Identify which cell holds the provided text, then report its [X, Y] central coordinate. 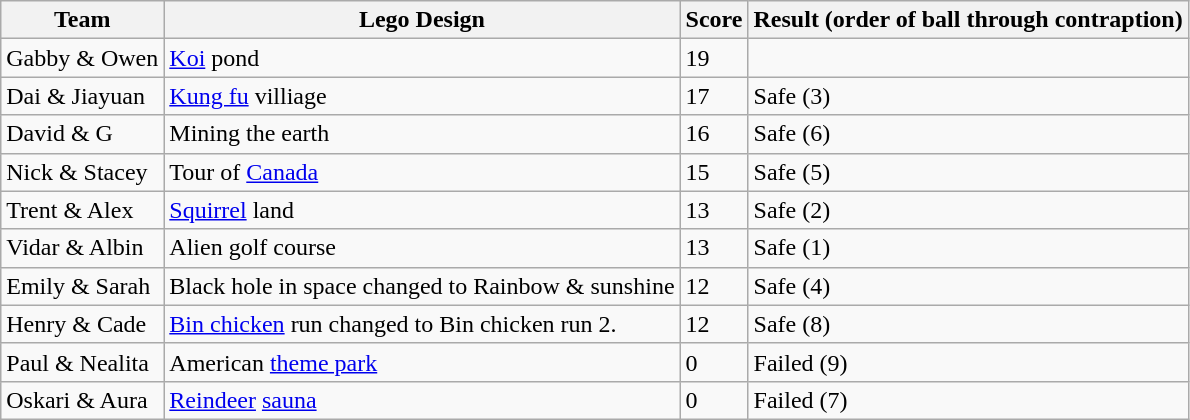
Score [714, 20]
Team [82, 20]
Reindeer sauna [422, 400]
Black hole in space changed to Rainbow & sunshine [422, 286]
Mining the earth [422, 134]
Safe (1) [968, 248]
Failed (9) [968, 362]
Gabby & Owen [82, 58]
Paul & Nealita [82, 362]
Oskari & Aura [82, 400]
David & G [82, 134]
Failed (7) [968, 400]
Henry & Cade [82, 324]
17 [714, 96]
Result (order of ball through contraption) [968, 20]
Kung fu villiage [422, 96]
Safe (2) [968, 210]
Alien golf course [422, 248]
Safe (6) [968, 134]
Nick & Stacey [82, 172]
Koi pond [422, 58]
Safe (5) [968, 172]
Safe (4) [968, 286]
16 [714, 134]
15 [714, 172]
Emily & Sarah [82, 286]
Safe (8) [968, 324]
Dai & Jiayuan [82, 96]
Lego Design [422, 20]
Trent & Alex [82, 210]
19 [714, 58]
Vidar & Albin [82, 248]
Safe (3) [968, 96]
Squirrel land [422, 210]
Bin chicken run changed to Bin chicken run 2. [422, 324]
American theme park [422, 362]
Tour of Canada [422, 172]
